Detect which cell encompasses the target text, then output its [x, y] center coordinate. 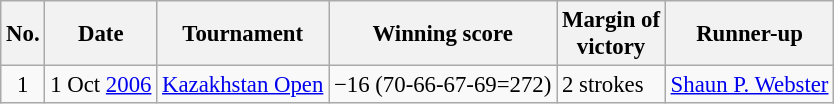
Runner-up [749, 34]
Margin ofvictory [612, 34]
1 Oct 2006 [101, 85]
−16 (70-66-67-69=272) [443, 85]
1 [23, 85]
2 strokes [612, 85]
Winning score [443, 34]
Shaun P. Webster [749, 85]
Date [101, 34]
Tournament [243, 34]
No. [23, 34]
Kazakhstan Open [243, 85]
